For the text-containing cell, return its midpoint in [X, Y] coordinate format. 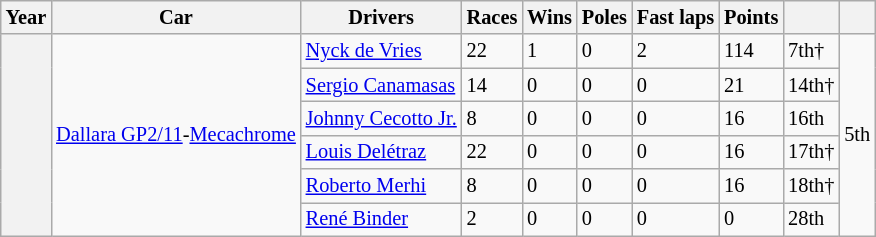
Louis Delétraz [382, 152]
Races [492, 17]
Year [26, 17]
17th† [811, 152]
Drivers [382, 17]
Dallara GP2/11-Mecachrome [176, 135]
Wins [550, 17]
114 [751, 51]
Poles [604, 17]
Car [176, 17]
14th† [811, 85]
Johnny Cecotto Jr. [382, 118]
Roberto Merhi [382, 186]
18th† [811, 186]
16th [811, 118]
21 [751, 85]
Points [751, 17]
Fast laps [676, 17]
Nyck de Vries [382, 51]
28th [811, 219]
7th† [811, 51]
14 [492, 85]
Sergio Canamasas [382, 85]
René Binder [382, 219]
5th [857, 135]
1 [550, 51]
